Determine the (x, y) coordinate at the center of the cell enclosing the given text.  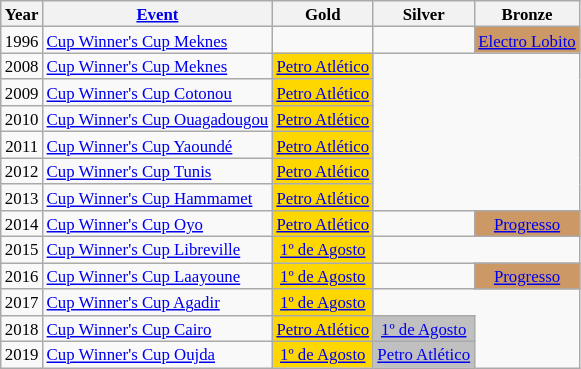
Cup Winner's Cup Yaoundé (158, 145)
2015 (22, 250)
Cup Winner's Cup Agadir (158, 302)
2011 (22, 145)
Cup Winner's Cup Ouagadougou (158, 119)
2018 (22, 328)
Cup Winner's Cup Cairo (158, 328)
Bronze (527, 14)
Cup Winner's Cup Cotonou (158, 93)
2013 (22, 197)
Cup Winner's Cup Libreville (158, 250)
2010 (22, 119)
2008 (22, 66)
2012 (22, 171)
2016 (22, 276)
2017 (22, 302)
Cup Winner's Cup Laayoune (158, 276)
Event (158, 14)
Gold (322, 14)
Year (22, 14)
Cup Winner's Cup Oyo (158, 224)
2019 (22, 355)
2014 (22, 224)
2009 (22, 93)
Electro Lobito (527, 40)
Cup Winner's Cup Tunis (158, 171)
Cup Winner's Cup Hammamet (158, 197)
Silver (424, 14)
1996 (22, 40)
Cup Winner's Cup Oujda (158, 355)
